Search for the cell housing the specified text and yield its (X, Y) center coordinate. 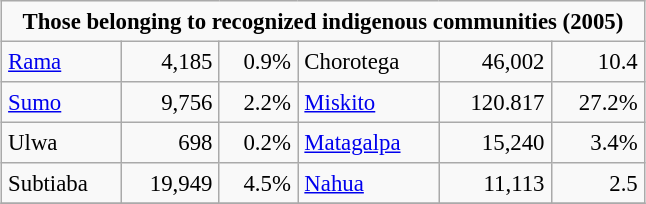
2.5 (598, 182)
9,756 (170, 101)
698 (170, 142)
0.2% (258, 142)
15,240 (496, 142)
2.2% (258, 101)
4,185 (170, 61)
19,949 (170, 182)
Rama (61, 61)
3.4% (598, 142)
10.4 (598, 61)
46,002 (496, 61)
4.5% (258, 182)
Subtiaba (61, 182)
27.2% (598, 101)
Ulwa (61, 142)
Sumo (61, 101)
Miskito (368, 101)
0.9% (258, 61)
120.817 (496, 101)
Chorotega (368, 61)
Those belonging to recognized indigenous communities (2005) (322, 20)
Matagalpa (368, 142)
Nahua (368, 182)
11,113 (496, 182)
